Search for the cell housing the specified text and yield its [X, Y] center coordinate. 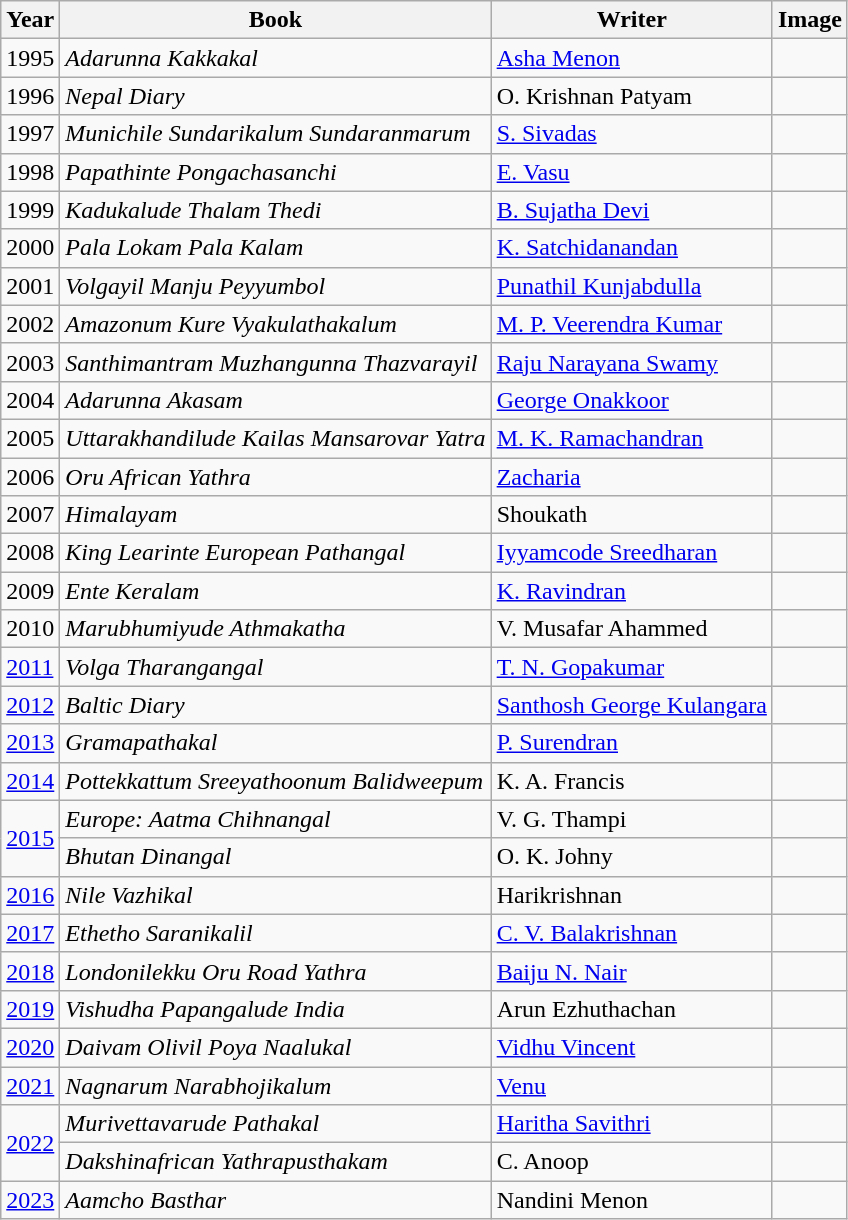
M. K. Ramachandran [632, 438]
2009 [30, 591]
Book [276, 20]
Zacharia [632, 477]
2004 [30, 400]
T. N. Gopakumar [632, 667]
2012 [30, 705]
P. Surendran [632, 743]
V. G. Thampi [632, 819]
2001 [30, 286]
Vidhu Vincent [632, 1047]
Ente Keralam [276, 591]
Harikrishnan [632, 895]
K. A. Francis [632, 781]
2023 [30, 1200]
Santhosh George Kulangara [632, 705]
George Onakkoor [632, 400]
2017 [30, 933]
Aamcho Basthar [276, 1200]
2016 [30, 895]
Europe: Aatma Chihnangal [276, 819]
2003 [30, 362]
C. V. Balakrishnan [632, 933]
Nile Vazhikal [276, 895]
V. Musafar Ahammed [632, 629]
Londonilekku Oru Road Yathra [276, 971]
Pala Lokam Pala Kalam [276, 248]
Volgayil Manju Peyyumbol [276, 286]
Baiju N. Nair [632, 971]
Bhutan Dinangal [276, 857]
Munichile Sundarikalum Sundaranmarum [276, 134]
2014 [30, 781]
1995 [30, 58]
2020 [30, 1047]
Nagnarum Narabhojikalum [276, 1085]
2000 [30, 248]
Baltic Diary [276, 705]
2022 [30, 1143]
1997 [30, 134]
Raju Narayana Swamy [632, 362]
2006 [30, 477]
O. K. Johny [632, 857]
Venu [632, 1085]
Murivettavarude Pathakal [276, 1124]
2005 [30, 438]
2015 [30, 838]
Punathil Kunjabdulla [632, 286]
Marubhumiyude Athmakatha [276, 629]
Nepal Diary [276, 96]
M. P. Veerendra Kumar [632, 324]
Iyyamcode Sreedharan [632, 553]
1999 [30, 210]
Gramapathakal [276, 743]
Uttarakhandilude Kailas Mansarovar Yatra [276, 438]
Image [810, 20]
Writer [632, 20]
Asha Menon [632, 58]
2010 [30, 629]
Oru African Yathra [276, 477]
2013 [30, 743]
Adarunna Kakkakal [276, 58]
C. Anoop [632, 1162]
Adarunna Akasam [276, 400]
Himalayam [276, 515]
2007 [30, 515]
S. Sivadas [632, 134]
Amazonum Kure Vyakulathakalum [276, 324]
B. Sujatha Devi [632, 210]
1996 [30, 96]
Ethetho Saranikalil [276, 933]
O. Krishnan Patyam [632, 96]
2011 [30, 667]
Arun Ezhuthachan [632, 1009]
Volga Tharangangal [276, 667]
Haritha Savithri [632, 1124]
Dakshinafrican Yathrapusthakam [276, 1162]
Daivam Olivil Poya Naalukal [276, 1047]
Pottekkattum Sreeyathoonum Balidweepum [276, 781]
1998 [30, 172]
2002 [30, 324]
2018 [30, 971]
Vishudha Papangalude India [276, 1009]
Shoukath [632, 515]
2008 [30, 553]
E. Vasu [632, 172]
2019 [30, 1009]
Kadukalude Thalam Thedi [276, 210]
Nandini Menon [632, 1200]
King Learinte European Pathangal [276, 553]
K. Ravindran [632, 591]
Year [30, 20]
Santhimantram Muzhangunna Thazvarayil [276, 362]
Papathinte Pongachasanchi [276, 172]
2021 [30, 1085]
K. Satchidanandan [632, 248]
